Capture the cell that displays the provided text and extract its [X, Y] central coordinate. 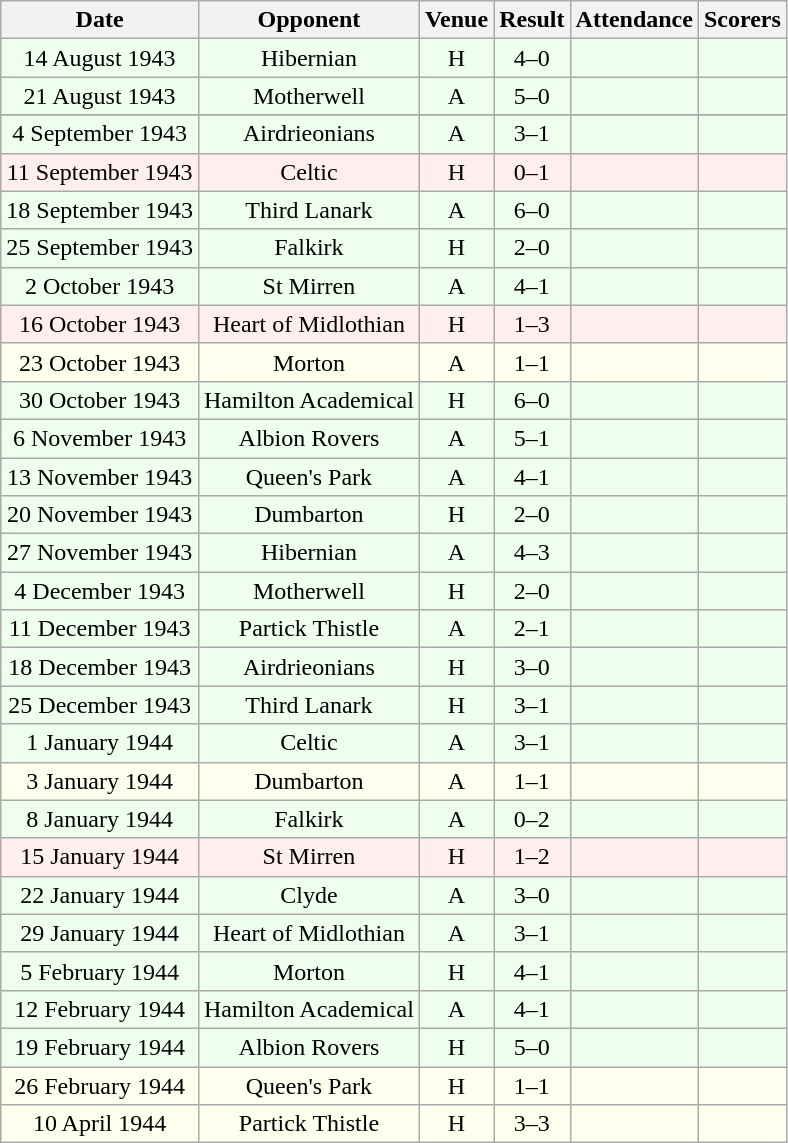
1–2 [532, 857]
11 December 1943 [100, 629]
Scorers [742, 20]
25 September 1943 [100, 248]
4 September 1943 [100, 134]
6 November 1943 [100, 438]
18 September 1943 [100, 210]
Opponent [308, 20]
30 October 1943 [100, 400]
21 August 1943 [100, 96]
1–3 [532, 324]
12 February 1944 [100, 1009]
19 February 1944 [100, 1047]
8 January 1944 [100, 819]
10 April 1944 [100, 1124]
14 August 1943 [100, 58]
0–1 [532, 172]
4–0 [532, 58]
3 January 1944 [100, 781]
11 September 1943 [100, 172]
23 October 1943 [100, 362]
5 February 1944 [100, 971]
0–2 [532, 819]
Clyde [308, 895]
27 November 1943 [100, 553]
Attendance [634, 20]
22 January 1944 [100, 895]
3–3 [532, 1124]
15 January 1944 [100, 857]
1 January 1944 [100, 743]
20 November 1943 [100, 515]
Result [532, 20]
13 November 1943 [100, 477]
5–1 [532, 438]
25 December 1943 [100, 705]
2 October 1943 [100, 286]
2–1 [532, 629]
18 December 1943 [100, 667]
16 October 1943 [100, 324]
4–3 [532, 553]
29 January 1944 [100, 933]
26 February 1944 [100, 1085]
Venue [456, 20]
Date [100, 20]
4 December 1943 [100, 591]
